Return [X, Y] of the center of cell containing provided text 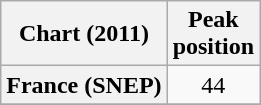
44 [213, 85]
France (SNEP) [84, 85]
Peakposition [213, 34]
Chart (2011) [84, 34]
